From the cell containing the given text, extract its center point as (x, y) coordinate. 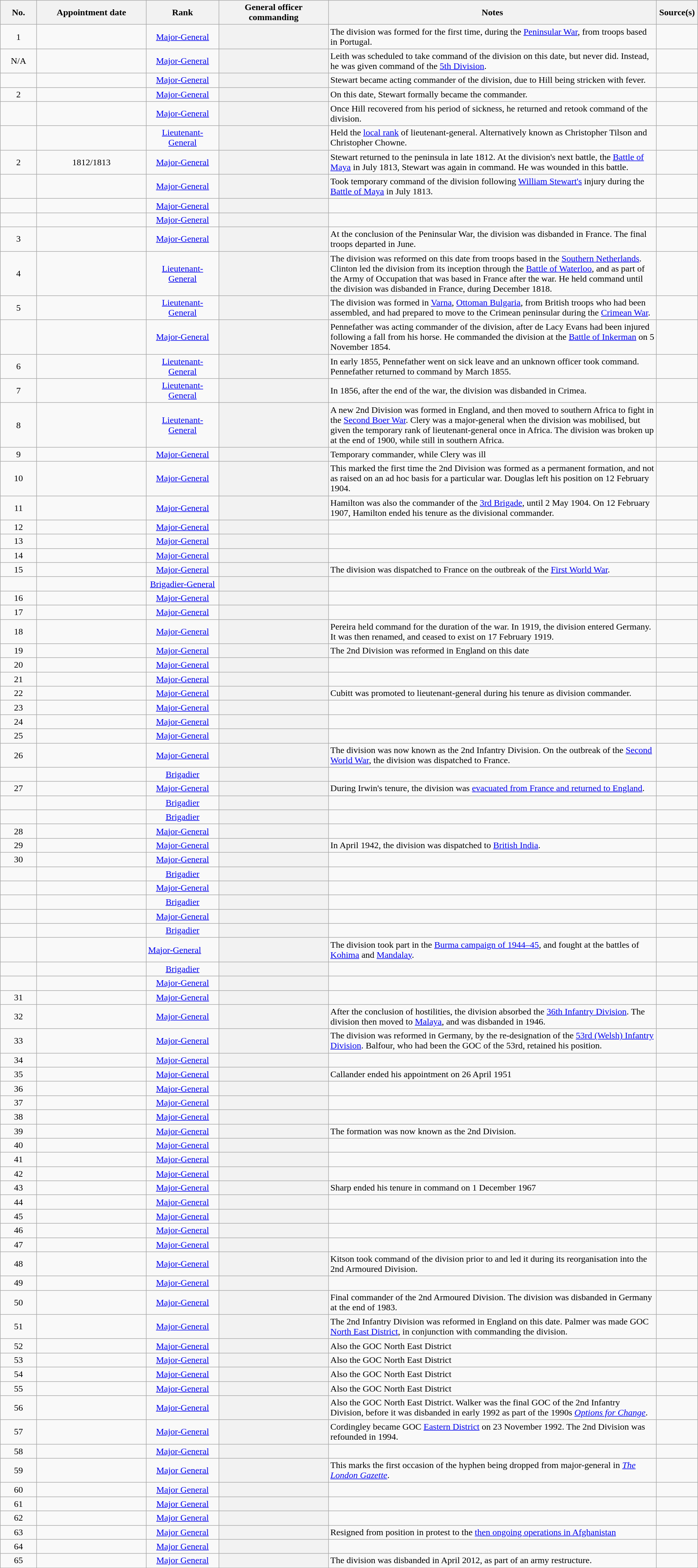
In 1856, after the end of the war, the division was disbanded in Crimea. (493, 391)
22 (19, 693)
29 (19, 845)
46 (19, 1230)
Callander ended his appointment on 26 April 1951 (493, 1074)
Cordingley became GOC Eastern District on 23 November 1992. The 2nd Division was refounded in 1994. (493, 1432)
Stewart became acting commander of the division, due to Hill being stricken with fever. (493, 80)
26 (19, 755)
31 (19, 997)
53 (19, 1360)
50 (19, 1302)
34 (19, 1060)
65 (19, 1561)
64 (19, 1546)
The division took part in the Burma campaign of 1944–45, and fought at the battles of Kohima and Mandalay. (493, 950)
24 (19, 722)
27 (19, 788)
58 (19, 1451)
62 (19, 1518)
20 (19, 665)
52 (19, 1346)
55 (19, 1389)
The division was disbanded in April 2012, as part of an army restructure. (493, 1561)
The division was formed for the first time, during the Peninsular War, from troops based in Portugal. (493, 37)
16 (19, 598)
The division was now known as the 2nd Infantry Division. On the outbreak of the Second World War, the division was dispatched to France. (493, 755)
41 (19, 1160)
37 (19, 1103)
In early 1855, Pennefather went on sick leave and an unknown officer took command. Pennefather returned to command by March 1855. (493, 366)
Kitson took command of the division prior to and led it during its reorganisation into the 2nd Armoured Division. (493, 1264)
15 (19, 570)
40 (19, 1145)
General officer commanding (274, 13)
Notes (493, 13)
13 (19, 541)
9 (19, 454)
54 (19, 1374)
Resigned from position in protest to the then ongoing operations in Afghanistan (493, 1532)
During Irwin's tenure, the division was evacuated from France and returned to England. (493, 788)
Brigadier-General (183, 584)
17 (19, 612)
32 (19, 1017)
This marks the first occasion of the hyphen being dropped from major-general in The London Gazette. (493, 1470)
5 (19, 308)
Held the local rank of lieutenant-general. Alternatively known as Christopher Tilson and Christopher Chowne. (493, 138)
18 (19, 631)
The 2nd Division was reformed in England on this date (493, 651)
14 (19, 555)
44 (19, 1202)
21 (19, 679)
25 (19, 736)
11 (19, 508)
Once Hill recovered from his period of sickness, he returned and retook command of the division. (493, 113)
10 (19, 479)
48 (19, 1264)
Appointment date (91, 13)
In April 1942, the division was dispatched to British India. (493, 845)
1 (19, 37)
6 (19, 366)
47 (19, 1245)
49 (19, 1283)
43 (19, 1188)
30 (19, 859)
36 (19, 1088)
56 (19, 1408)
After the conclusion of hostilities, the division absorbed the 36th Infantry Division. The division then moved to Malaya, and was disbanded in 1946. (493, 1017)
Leith was scheduled to take command of the division on this date, but never did. Instead, he was given command of the 5th Division. (493, 61)
8 (19, 425)
35 (19, 1074)
At the conclusion of the Peninsular War, the division was disbanded in France. The final troops departed in June. (493, 239)
23 (19, 708)
4 (19, 274)
7 (19, 391)
N/A (19, 61)
Hamilton was also the commander of the 3rd Brigade, until 2 May 1904. On 12 February 1907, Hamilton ended his tenure as the divisional commander. (493, 508)
61 (19, 1504)
Final commander of the 2nd Armoured Division. The division was disbanded in Germany at the end of 1983. (493, 1302)
The formation was now known as the 2nd Division. (493, 1131)
Took temporary command of the division following William Stewart's injury during the Battle of Maya in July 1813. (493, 186)
Source(s) (677, 13)
Rank (183, 13)
42 (19, 1174)
39 (19, 1131)
51 (19, 1326)
Sharp ended his tenure in command on 1 December 1967 (493, 1188)
38 (19, 1117)
The division was dispatched to France on the outbreak of the First World War. (493, 570)
45 (19, 1216)
3 (19, 239)
Cubitt was promoted to lieutenant-general during his tenure as division commander. (493, 693)
60 (19, 1490)
63 (19, 1532)
19 (19, 651)
59 (19, 1470)
57 (19, 1432)
No. (19, 13)
28 (19, 831)
33 (19, 1041)
Temporary commander, while Clery was ill (493, 454)
12 (19, 527)
The 2nd Infantry Division was reformed in England on this date. Palmer was made GOC North East District, in conjunction with commanding the division. (493, 1326)
1812/1813 (91, 162)
On this date, Stewart formally became the commander. (493, 94)
